Return [x, y] of the center of cell containing provided text 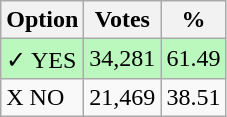
X NO [42, 97]
Votes [122, 20]
21,469 [122, 97]
Option [42, 20]
34,281 [122, 59]
✓ YES [42, 59]
% [194, 20]
61.49 [194, 59]
38.51 [194, 97]
